Search for the cell housing the specified text and yield its (x, y) center coordinate. 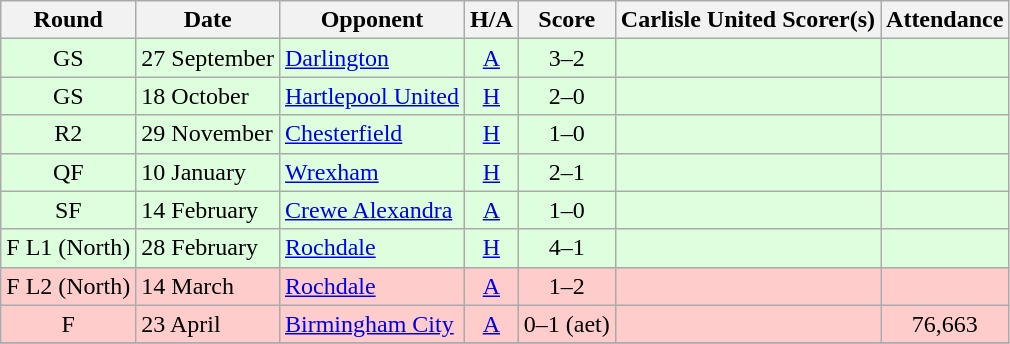
Chesterfield (372, 134)
18 October (208, 96)
14 February (208, 210)
10 January (208, 172)
29 November (208, 134)
Birmingham City (372, 324)
F L1 (North) (68, 248)
14 March (208, 286)
Attendance (945, 20)
76,663 (945, 324)
2–0 (566, 96)
Opponent (372, 20)
Darlington (372, 58)
0–1 (aet) (566, 324)
4–1 (566, 248)
1–2 (566, 286)
Hartlepool United (372, 96)
Carlisle United Scorer(s) (748, 20)
Round (68, 20)
Crewe Alexandra (372, 210)
2–1 (566, 172)
Wrexham (372, 172)
R2 (68, 134)
SF (68, 210)
F (68, 324)
QF (68, 172)
23 April (208, 324)
3–2 (566, 58)
Score (566, 20)
H/A (492, 20)
Date (208, 20)
F L2 (North) (68, 286)
27 September (208, 58)
28 February (208, 248)
